From the cell containing the given text, extract its center point as (X, Y) coordinate. 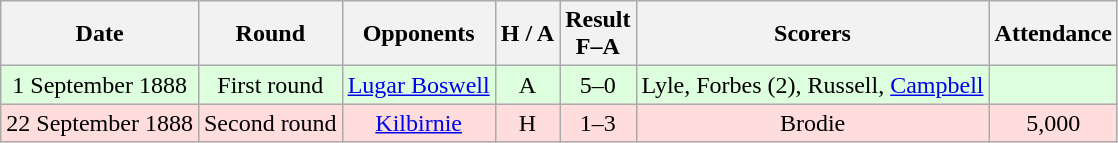
First round (270, 85)
Date (100, 34)
1–3 (598, 123)
Lugar Boswell (418, 85)
Attendance (1053, 34)
A (527, 85)
H (527, 123)
Round (270, 34)
22 September 1888 (100, 123)
Second round (270, 123)
ResultF–A (598, 34)
H / A (527, 34)
Opponents (418, 34)
5,000 (1053, 123)
Scorers (812, 34)
Kilbirnie (418, 123)
1 September 1888 (100, 85)
5–0 (598, 85)
Brodie (812, 123)
Lyle, Forbes (2), Russell, Campbell (812, 85)
